Scan for the cell matching the given text and deliver its [X, Y] coordinate at center. 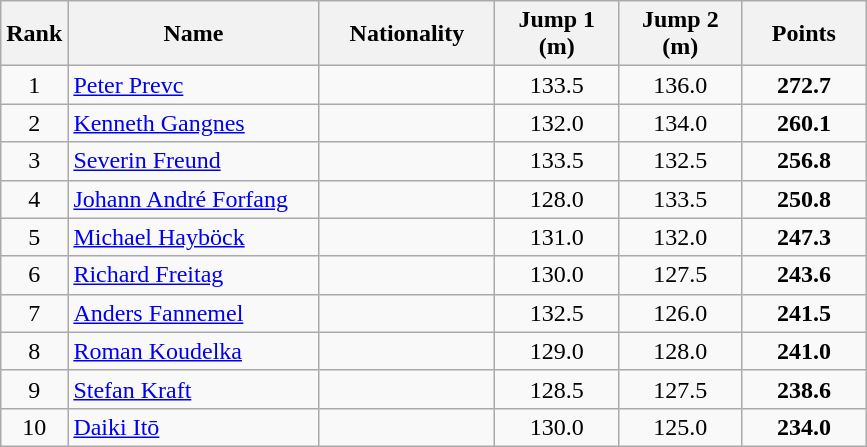
7 [34, 313]
126.0 [681, 313]
234.0 [804, 427]
125.0 [681, 427]
Kenneth Gangnes [194, 123]
247.3 [804, 237]
243.6 [804, 275]
8 [34, 351]
129.0 [557, 351]
Johann André Forfang [194, 199]
2 [34, 123]
Name [194, 34]
6 [34, 275]
Rank [34, 34]
1 [34, 85]
238.6 [804, 389]
272.7 [804, 85]
Severin Freund [194, 161]
250.8 [804, 199]
260.1 [804, 123]
Daiki Itō [194, 427]
Points [804, 34]
241.0 [804, 351]
241.5 [804, 313]
9 [34, 389]
Roman Koudelka [194, 351]
10 [34, 427]
128.5 [557, 389]
Nationality [407, 34]
4 [34, 199]
Peter Prevc [194, 85]
Richard Freitag [194, 275]
131.0 [557, 237]
3 [34, 161]
Jump 1 (m) [557, 34]
Stefan Kraft [194, 389]
Anders Fannemel [194, 313]
Michael Hayböck [194, 237]
134.0 [681, 123]
256.8 [804, 161]
5 [34, 237]
Jump 2 (m) [681, 34]
136.0 [681, 85]
